Pinpoint the cell where the given text exists, returning its (x, y) midpoint coordinate. 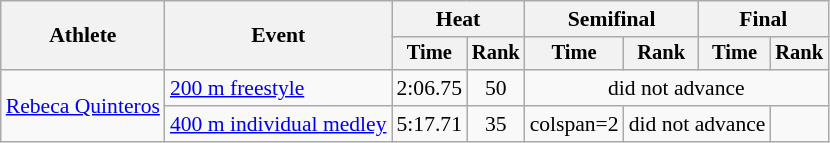
Final (764, 19)
400 m individual medley (278, 124)
colspan=2 (574, 124)
Athlete (83, 36)
Event (278, 36)
Rebeca Quinteros (83, 106)
2:06.75 (430, 88)
5:17.71 (430, 124)
Heat (458, 19)
35 (496, 124)
50 (496, 88)
200 m freestyle (278, 88)
Semifinal (612, 19)
